Find where the given text appears and provide that cell's center as (x, y) coordinate. 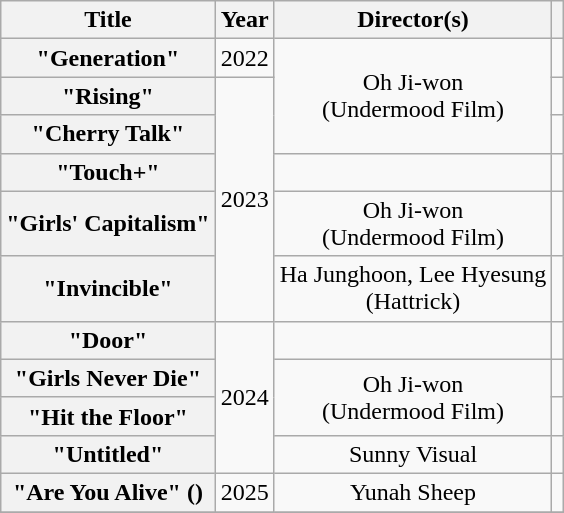
2024 (244, 397)
2022 (244, 58)
"Girls' Capitalism" (108, 224)
"Girls Never Die" (108, 378)
"Invincible" (108, 288)
Sunny Visual (413, 454)
"Door" (108, 340)
"Are You Alive" () (108, 492)
"Rising" (108, 96)
"Cherry Talk" (108, 134)
"Hit the Floor" (108, 416)
"Touch+" (108, 172)
Ha Junghoon, Lee Hyesung(Hattrick) (413, 288)
Title (108, 20)
Director(s) (413, 20)
Year (244, 20)
Yunah Sheep (413, 492)
2025 (244, 492)
2023 (244, 199)
"Generation" (108, 58)
"Untitled" (108, 454)
